Determine the [x, y] coordinate at the center of the cell enclosing the given text.  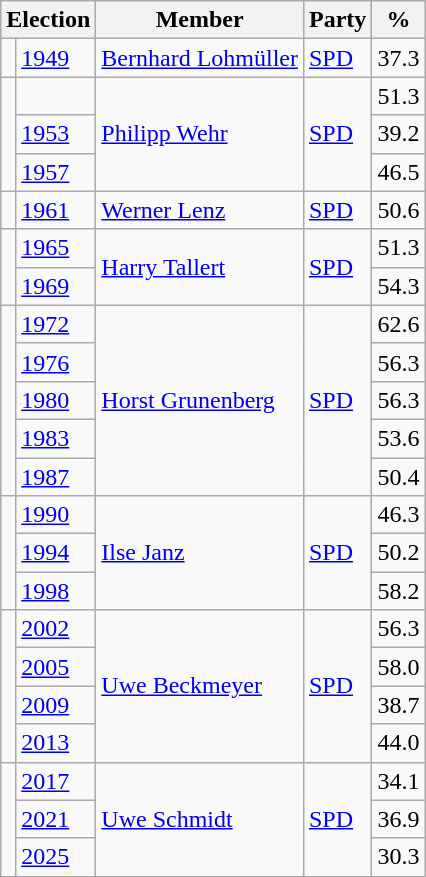
2013 [56, 743]
36.9 [398, 819]
50.6 [398, 210]
54.3 [398, 286]
2017 [56, 781]
1987 [56, 477]
1972 [56, 324]
Ilse Janz [200, 553]
2002 [56, 629]
Uwe Schmidt [200, 819]
1969 [56, 286]
1961 [56, 210]
1994 [56, 553]
Bernhard Lohmüller [200, 58]
Uwe Beckmeyer [200, 686]
37.3 [398, 58]
38.7 [398, 705]
44.0 [398, 743]
1990 [56, 515]
Harry Tallert [200, 267]
53.6 [398, 438]
% [398, 20]
1957 [56, 172]
1983 [56, 438]
58.0 [398, 667]
1998 [56, 591]
Werner Lenz [200, 210]
46.3 [398, 515]
46.5 [398, 172]
34.1 [398, 781]
39.2 [398, 134]
Philipp Wehr [200, 134]
2021 [56, 819]
1965 [56, 248]
62.6 [398, 324]
30.3 [398, 857]
2025 [56, 857]
1953 [56, 134]
2009 [56, 705]
Party [337, 20]
1980 [56, 400]
Horst Grunenberg [200, 400]
1949 [56, 58]
Member [200, 20]
50.4 [398, 477]
1976 [56, 362]
2005 [56, 667]
58.2 [398, 591]
Election [48, 20]
50.2 [398, 553]
